Find where the given text appears and provide that cell's center as [X, Y] coordinate. 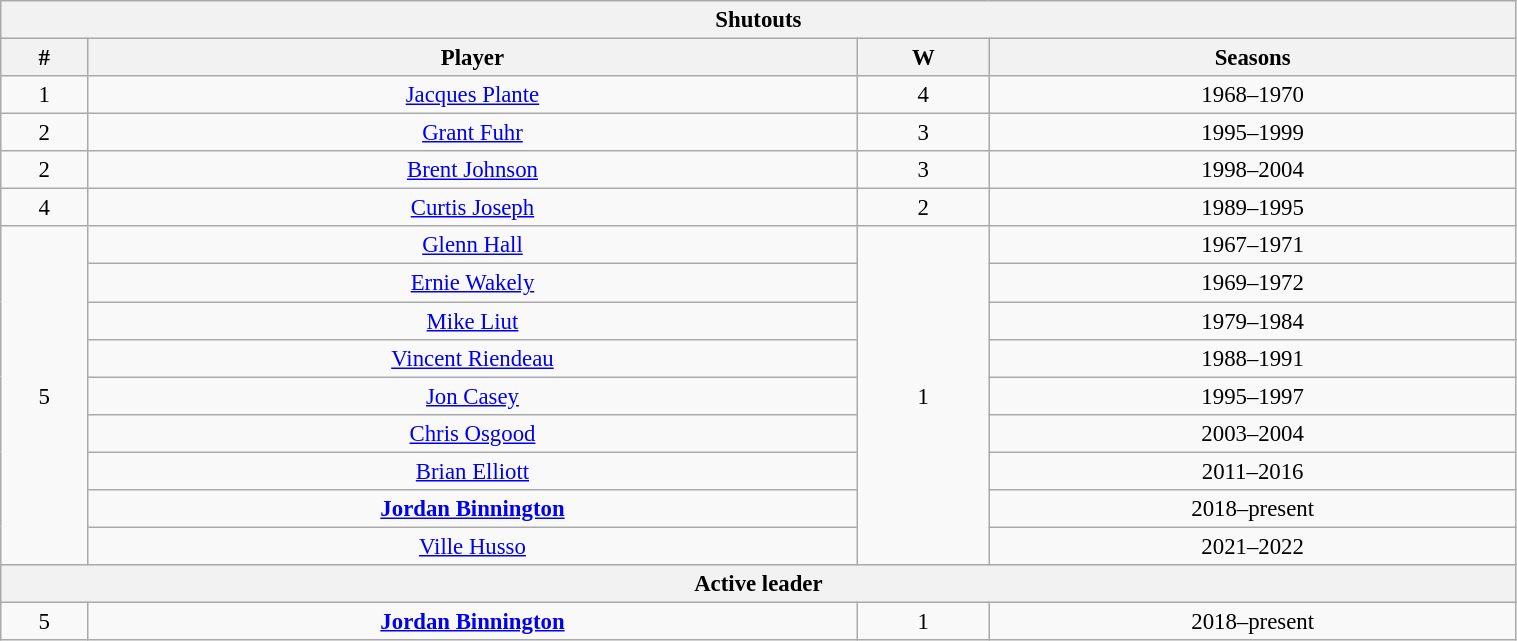
Grant Fuhr [473, 133]
Active leader [758, 584]
1967–1971 [1252, 245]
Ernie Wakely [473, 283]
Jon Casey [473, 396]
2011–2016 [1252, 471]
2003–2004 [1252, 433]
Vincent Riendeau [473, 358]
Shutouts [758, 20]
1968–1970 [1252, 95]
1995–1999 [1252, 133]
Mike Liut [473, 321]
Player [473, 58]
Seasons [1252, 58]
Brent Johnson [473, 170]
1989–1995 [1252, 208]
Brian Elliott [473, 471]
1969–1972 [1252, 283]
# [44, 58]
1995–1997 [1252, 396]
Glenn Hall [473, 245]
1979–1984 [1252, 321]
Ville Husso [473, 546]
2021–2022 [1252, 546]
1998–2004 [1252, 170]
Curtis Joseph [473, 208]
Jacques Plante [473, 95]
1988–1991 [1252, 358]
Chris Osgood [473, 433]
W [923, 58]
